Return the (x, y) coordinate for the center point of the cell that contains the specified text.  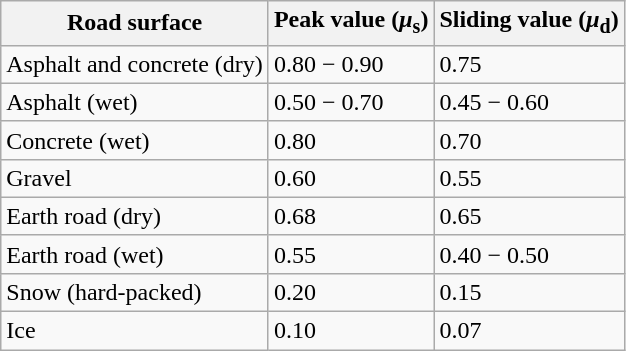
0.80 (351, 140)
0.40 − 0.50 (529, 254)
0.10 (351, 331)
Earth road (dry) (135, 216)
Ice (135, 331)
0.50 − 0.70 (351, 102)
0.68 (351, 216)
Snow (hard-packed) (135, 292)
0.65 (529, 216)
Asphalt and concrete (dry) (135, 64)
Gravel (135, 178)
0.60 (351, 178)
0.15 (529, 292)
0.45 − 0.60 (529, 102)
Road surface (135, 23)
0.80 − 0.90 (351, 64)
Earth road (wet) (135, 254)
Peak value (μs) (351, 23)
0.07 (529, 331)
0.75 (529, 64)
Concrete (wet) (135, 140)
Asphalt (wet) (135, 102)
0.70 (529, 140)
Sliding value (μd) (529, 23)
0.20 (351, 292)
